Return the [x, y] coordinate for the center point of the cell that contains the specified text.  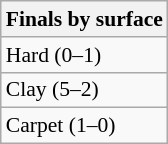
Clay (5–2) [84, 90]
Carpet (1–0) [84, 126]
Hard (0–1) [84, 55]
Finals by surface [84, 19]
